Pinpoint the cell where the given text exists, returning its (x, y) midpoint coordinate. 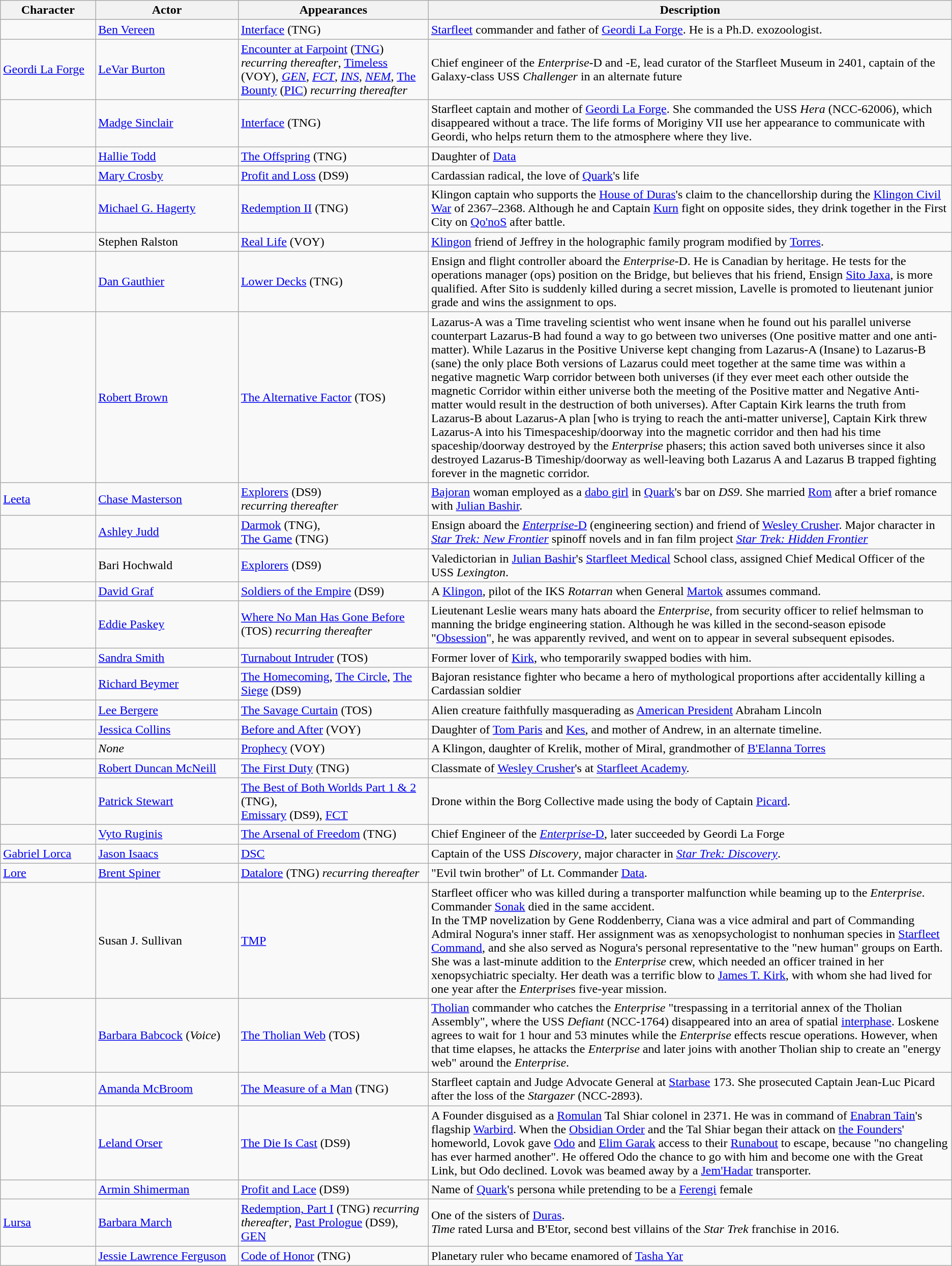
The First Duty (TNG) (333, 768)
Soldiers of the Empire (DS9) (333, 592)
Profit and Lace (DS9) (333, 1190)
The Homecoming, The Circle, The Siege (DS9) (333, 684)
Appearances (333, 10)
Richard Beymer (167, 684)
TMP (333, 940)
Klingon friend of Jeffrey in the holographic family program modified by Torres. (690, 242)
Former lover of Kirk, who temporarily swapped bodies with him. (690, 658)
Eddie Paskey (167, 625)
Jessie Lawrence Ferguson (167, 1256)
Starfleet commander and father of Geordi La Forge. He is a Ph.D. exozoologist. (690, 30)
Madge Sinclair (167, 123)
The Die Is Cast (DS9) (333, 1143)
Bajoran resistance fighter who became a hero of mythological proportions after accidentally killing a Cardassian soldier (690, 684)
Jessica Collins (167, 729)
Daughter of Data (690, 156)
Captain of the USS Discovery, major character in Star Trek: Discovery. (690, 853)
Sandra Smith (167, 658)
Before and After (VOY) (333, 729)
Turnabout Intruder (TOS) (333, 658)
Valedictorian in Julian Bashir's Starfleet Medical School class, assigned Chief Medical Officer of the USS Lexington. (690, 565)
Michael G. Hagerty (167, 209)
Alien creature faithfully masquerading as American President Abraham Lincoln (690, 710)
Armin Shimerman (167, 1190)
Chase Masterson (167, 498)
Leeta (48, 498)
Geordi La Forge (48, 69)
Stephen Ralston (167, 242)
Darmok (TNG),The Game (TNG) (333, 532)
Lee Bergere (167, 710)
Patrick Stewart (167, 801)
Starfleet captain and Judge Advocate General at Starbase 173. She prosecuted Captain Jean-Luc Picard after the loss of the Stargazer (NCC-2893). (690, 1088)
Daughter of Tom Paris and Kes, and mother of Andrew, in an alternate timeline. (690, 729)
Redemption II (TNG) (333, 209)
Explorers (DS9)recurring thereafter (333, 498)
The Savage Curtain (TOS) (333, 710)
Name of Quark's persona while pretending to be a Ferengi female (690, 1190)
The Best of Both Worlds Part 1 & 2 (TNG),Emissary (DS9), FCT (333, 801)
Barbara March (167, 1223)
One of the sisters of Duras.Time rated Lursa and B'Etor, second best villains of the Star Trek franchise in 2016. (690, 1223)
Redemption, Part I (TNG) recurring thereafter, Past Prologue (DS9), GEN (333, 1223)
Drone within the Borg Collective made using the body of Captain Picard. (690, 801)
Character (48, 10)
Ashley Judd (167, 532)
Real Life (VOY) (333, 242)
Robert Brown (167, 397)
Encounter at Farpoint (TNG) recurring thereafter, Timeless (VOY), GEN, FCT, INS, NEM, The Bounty (PIC) recurring thereafter (333, 69)
Ben Vereen (167, 30)
Hallie Todd (167, 156)
Brent Spiner (167, 873)
Prophecy (VOY) (333, 749)
Description (690, 10)
Code of Honor (TNG) (333, 1256)
Vyto Ruginis (167, 834)
A Klingon, daughter of Krelik, mother of Miral, grandmother of B'Elanna Torres (690, 749)
Bari Hochwald (167, 565)
David Graf (167, 592)
Jason Isaacs (167, 853)
Bajoran woman employed as a dabo girl in Quark's bar on DS9. She married Rom after a brief romance with Julian Bashir. (690, 498)
"Evil twin brother" of Lt. Commander Data. (690, 873)
Leland Orser (167, 1143)
Susan J. Sullivan (167, 940)
Actor (167, 10)
Gabriel Lorca (48, 853)
Mary Crosby (167, 175)
The Measure of a Man (TNG) (333, 1088)
Cardassian radical, the love of Quark's life (690, 175)
Where No Man Has Gone Before (TOS) recurring thereafter (333, 625)
Robert Duncan McNeill (167, 768)
The Tholian Web (TOS) (333, 1035)
Lore (48, 873)
Amanda McBroom (167, 1088)
The Arsenal of Freedom (TNG) (333, 834)
The Alternative Factor (TOS) (333, 397)
Explorers (DS9) (333, 565)
Dan Gauthier (167, 282)
Classmate of Wesley Crusher's at Starfleet Academy. (690, 768)
The Offspring (TNG) (333, 156)
Profit and Loss (DS9) (333, 175)
Datalore (TNG) recurring thereafter (333, 873)
DSC (333, 853)
LeVar Burton (167, 69)
Chief Engineer of the Enterprise-D, later succeeded by Geordi La Forge (690, 834)
A Klingon, pilot of the IKS Rotarran when General Martok assumes command. (690, 592)
Lower Decks (TNG) (333, 282)
None (167, 749)
Planetary ruler who became enamored of Tasha Yar (690, 1256)
Barbara Babcock (Voice) (167, 1035)
Lursa (48, 1223)
